Detect which cell encompasses the target text, then output its [x, y] center coordinate. 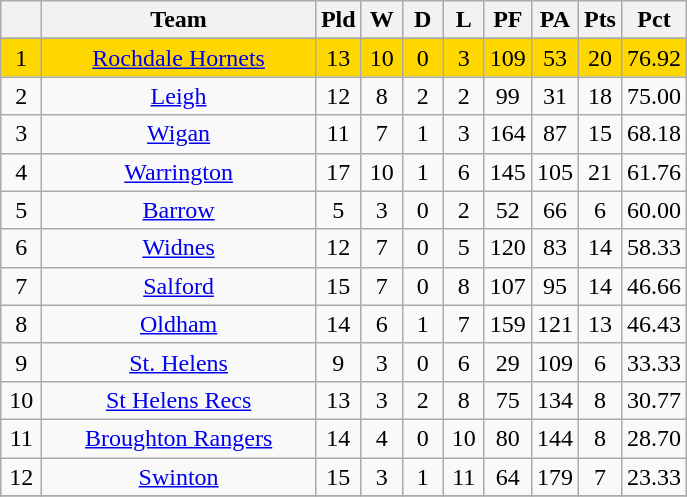
Broughton Rangers [179, 438]
Warrington [179, 172]
107 [508, 286]
179 [554, 477]
Pct [654, 20]
St. Helens [179, 362]
PF [508, 20]
Barrow [179, 210]
144 [554, 438]
87 [554, 134]
46.43 [654, 324]
28.70 [654, 438]
164 [508, 134]
46.66 [654, 286]
Salford [179, 286]
Team [179, 20]
29 [508, 362]
23.33 [654, 477]
18 [600, 96]
Widnes [179, 248]
60.00 [654, 210]
Oldham [179, 324]
75 [508, 400]
80 [508, 438]
30.77 [654, 400]
53 [554, 58]
52 [508, 210]
61.76 [654, 172]
58.33 [654, 248]
21 [600, 172]
Pts [600, 20]
159 [508, 324]
134 [554, 400]
20 [600, 58]
33.33 [654, 362]
68.18 [654, 134]
95 [554, 286]
121 [554, 324]
Swinton [179, 477]
66 [554, 210]
31 [554, 96]
L [464, 20]
145 [508, 172]
Wigan [179, 134]
76.92 [654, 58]
83 [554, 248]
120 [508, 248]
Pld [338, 20]
105 [554, 172]
D [422, 20]
St Helens Recs [179, 400]
W [382, 20]
64 [508, 477]
75.00 [654, 96]
17 [338, 172]
PA [554, 20]
Leigh [179, 96]
99 [508, 96]
Rochdale Hornets [179, 58]
